For the text-containing cell, return its midpoint in [x, y] coordinate format. 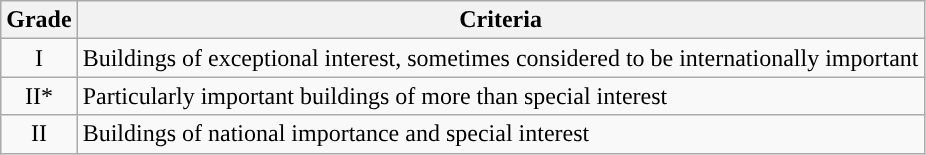
Buildings of national importance and special interest [500, 134]
Criteria [500, 20]
II [39, 134]
Buildings of exceptional interest, sometimes considered to be internationally important [500, 58]
Particularly important buildings of more than special interest [500, 96]
Grade [39, 20]
II* [39, 96]
I [39, 58]
